Find where the given text appears and provide that cell's center as [X, Y] coordinate. 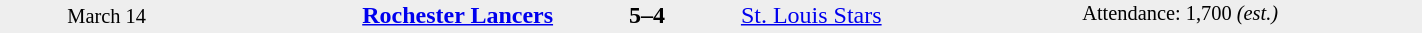
St. Louis Stars [910, 15]
Rochester Lancers [384, 15]
March 14 [106, 16]
5–4 [648, 15]
Attendance: 1,700 (est.) [1252, 16]
